Locate the cell with the specified text and output its [x, y] center coordinate. 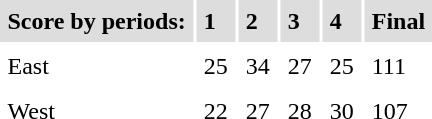
2 [258, 21]
East [96, 66]
27 [300, 66]
111 [398, 66]
Score by periods: [96, 21]
1 [216, 21]
34 [258, 66]
3 [300, 21]
Final [398, 21]
4 [342, 21]
